Detect which cell encompasses the target text, then output its (X, Y) center coordinate. 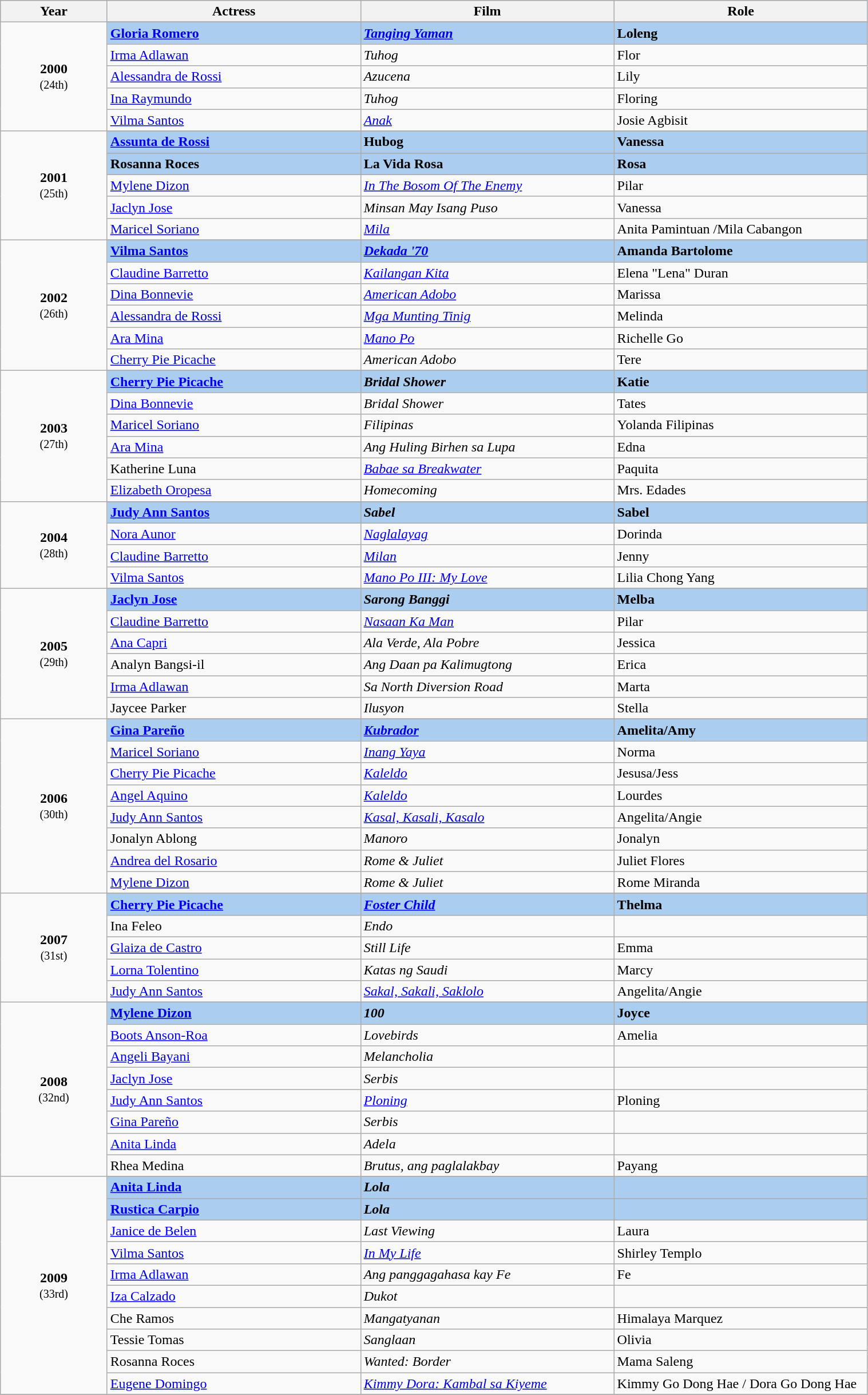
Laura (740, 1231)
Sa North Diversion Road (487, 687)
Lorna Tolentino (233, 970)
Wanted: Border (487, 1362)
Gloria Romero (233, 33)
Mano Po III: My Love (487, 577)
Mangatyanan (487, 1318)
Dorinda (740, 534)
Janice de Belen (233, 1231)
Ala Verde, Ala Pobre (487, 643)
Jesusa/Jess (740, 774)
Year (54, 11)
Marta (740, 687)
Ina Raymundo (233, 98)
Elena "Lena" Duran (740, 273)
Jonalyn (740, 839)
Ana Capri (233, 643)
2009(33rd) (54, 1285)
100 (487, 1013)
Mila (487, 229)
Kubrador (487, 730)
Amelita/Amy (740, 730)
Che Ramos (233, 1318)
Tates (740, 403)
Kasal, Kasali, Kasalo (487, 817)
Eugene Domingo (233, 1384)
Lovebirds (487, 1035)
Loleng (740, 33)
Tessie Tomas (233, 1340)
Angel Aquino (233, 795)
Brutus, ang paglalakbay (487, 1166)
Filipinas (487, 425)
2002(26th) (54, 305)
Glaiza de Castro (233, 948)
In My Life (487, 1253)
Homecoming (487, 490)
Shirley Templo (740, 1253)
Marcy (740, 970)
Lily (740, 77)
Film (487, 11)
Payang (740, 1166)
Last Viewing (487, 1231)
Edna (740, 447)
Nora Aunor (233, 534)
La Vida Rosa (487, 164)
Still Life (487, 948)
Jessica (740, 643)
Joyce (740, 1013)
2007(31st) (54, 948)
2003(27th) (54, 436)
Kimmy Go Dong Hae / Dora Go Dong Hae (740, 1384)
Azucena (487, 77)
Kimmy Dora: Kambal sa Kiyeme (487, 1384)
Ilusyon (487, 708)
Ina Feleo (233, 926)
Anak (487, 120)
Thelma (740, 904)
Foster Child (487, 904)
Dekada '70 (487, 251)
2008(32nd) (54, 1089)
Amanda Bartolome (740, 251)
2000(24th) (54, 77)
Hubog (487, 142)
Actress (233, 11)
Melancholia (487, 1057)
Katas ng Saudi (487, 970)
Angeli Bayani (233, 1057)
Andrea del Rosario (233, 861)
Amelia (740, 1035)
Emma (740, 948)
2005(29th) (54, 653)
Mama Saleng (740, 1362)
Juliet Flores (740, 861)
Adela (487, 1144)
Ang Huling Birhen sa Lupa (487, 447)
Milan (487, 556)
Norma (740, 752)
Sakal, Sakali, Saklolo (487, 992)
Endo (487, 926)
Mrs. Edades (740, 490)
Analyn Bangsi-il (233, 665)
Fe (740, 1274)
Babae sa Breakwater (487, 469)
Ang Daan pa Kalimugtong (487, 665)
Rosa (740, 164)
Tere (740, 360)
2006(30th) (54, 806)
Mano Po (487, 338)
Inang Yaya (487, 752)
Himalaya Marquez (740, 1318)
Iza Calzado (233, 1296)
Boots Anson-Roa (233, 1035)
Minsan May Isang Puso (487, 207)
Nasaan Ka Man (487, 621)
Jenny (740, 556)
Melinda (740, 316)
Flor (740, 55)
Elizabeth Oropesa (233, 490)
Richelle Go (740, 338)
Katherine Luna (233, 469)
2004(28th) (54, 545)
Rustica Carpio (233, 1209)
Anita Pamintuan /Mila Cabangon (740, 229)
Sanglaan (487, 1340)
Katie (740, 382)
Marissa (740, 295)
Erica (740, 665)
Floring (740, 98)
Tanging Yaman (487, 33)
Dukot (487, 1296)
Lilia Chong Yang (740, 577)
Role (740, 11)
Sarong Banggi (487, 599)
Yolanda Filipinas (740, 425)
2001(25th) (54, 185)
Stella (740, 708)
Assunta de Rossi (233, 142)
Rome Miranda (740, 882)
Melba (740, 599)
Josie Agbisit (740, 120)
Naglalayag (487, 534)
Ang panggagahasa kay Fe (487, 1274)
Olivia (740, 1340)
Mga Munting Tinig (487, 316)
Manoro (487, 839)
Kailangan Kita (487, 273)
In The Bosom Of The Enemy (487, 185)
Jaycee Parker (233, 708)
Rhea Medina (233, 1166)
Jonalyn Ablong (233, 839)
Lourdes (740, 795)
Paquita (740, 469)
